Pinpoint the cell where the given text exists, returning its [X, Y] midpoint coordinate. 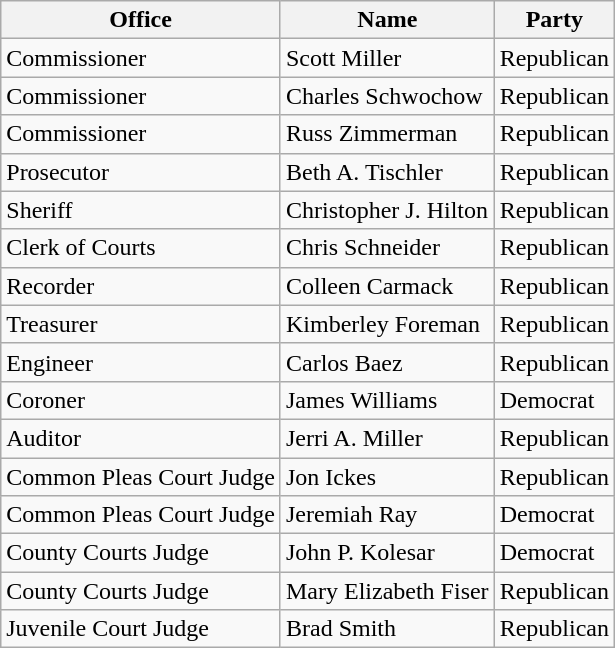
Carlos Baez [387, 362]
Clerk of Courts [141, 248]
Scott Miller [387, 58]
Beth A. Tischler [387, 172]
Russ Zimmerman [387, 134]
Jeremiah Ray [387, 515]
Colleen Carmack [387, 286]
Office [141, 20]
Party [554, 20]
Prosecutor [141, 172]
Mary Elizabeth Fiser [387, 591]
John P. Kolesar [387, 553]
Name [387, 20]
Auditor [141, 438]
Engineer [141, 362]
Juvenile Court Judge [141, 629]
Kimberley Foreman [387, 324]
Jon Ickes [387, 477]
Chris Schneider [387, 248]
Charles Schwochow [387, 96]
Christopher J. Hilton [387, 210]
Coroner [141, 400]
James Williams [387, 400]
Sheriff [141, 210]
Treasurer [141, 324]
Brad Smith [387, 629]
Recorder [141, 286]
Jerri A. Miller [387, 438]
